Capture the cell that displays the provided text and extract its [X, Y] central coordinate. 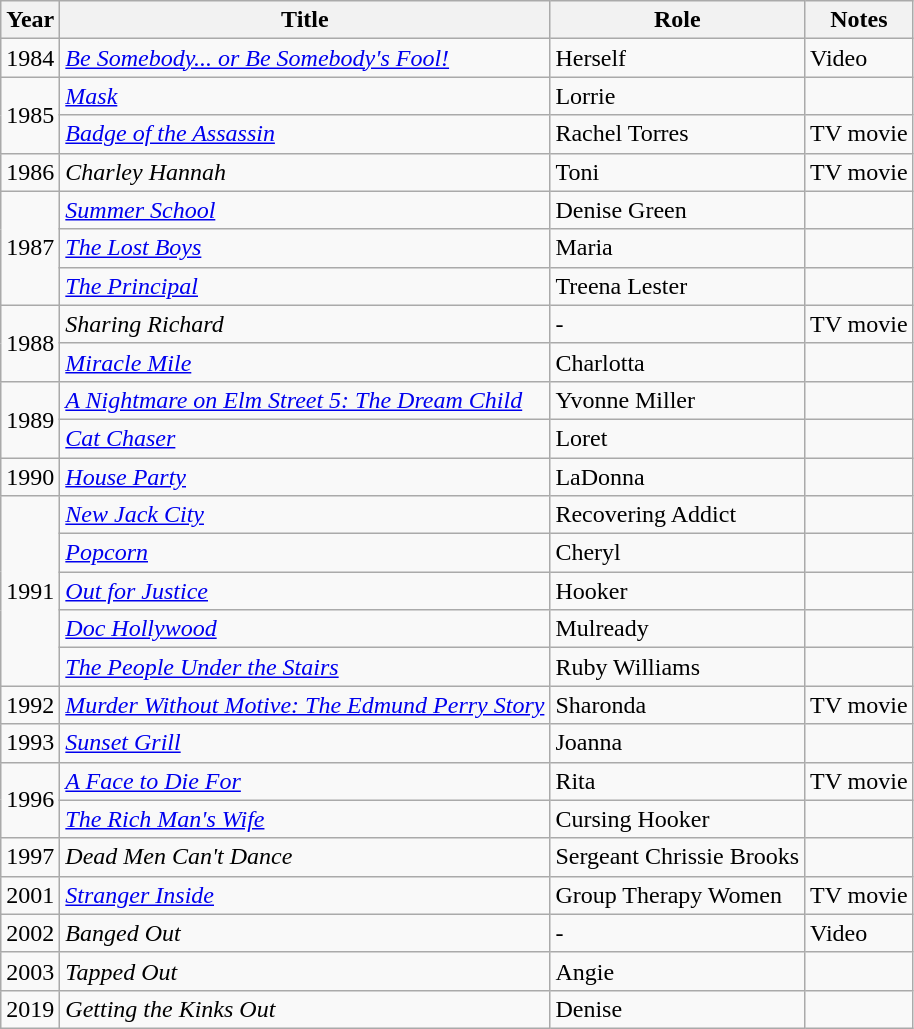
Be Somebody... or Be Somebody's Fool! [305, 58]
A Face to Die For [305, 781]
Sharing Richard [305, 324]
LaDonna [678, 477]
Badge of the Assassin [305, 134]
1988 [30, 343]
1993 [30, 743]
Murder Without Motive: The Edmund Perry Story [305, 705]
2002 [30, 933]
Denise [678, 1009]
Doc Hollywood [305, 629]
House Party [305, 477]
Denise Green [678, 210]
Summer School [305, 210]
The Principal [305, 286]
1986 [30, 172]
Tapped Out [305, 971]
Mask [305, 96]
Sergeant Chrissie Brooks [678, 857]
The Rich Man's Wife [305, 819]
Charley Hannah [305, 172]
Treena Lester [678, 286]
Mulready [678, 629]
1997 [30, 857]
Yvonne Miller [678, 400]
Cat Chaser [305, 438]
Loret [678, 438]
1987 [30, 248]
2003 [30, 971]
1984 [30, 58]
Herself [678, 58]
Cursing Hooker [678, 819]
A Nightmare on Elm Street 5: The Dream Child [305, 400]
The People Under the Stairs [305, 667]
Joanna [678, 743]
New Jack City [305, 515]
1996 [30, 800]
Out for Justice [305, 591]
Charlotta [678, 362]
Angie [678, 971]
Ruby Williams [678, 667]
2001 [30, 895]
The Lost Boys [305, 248]
Cheryl [678, 553]
Year [30, 20]
Recovering Addict [678, 515]
1985 [30, 115]
1991 [30, 591]
Lorrie [678, 96]
Getting the Kinks Out [305, 1009]
1989 [30, 419]
Group Therapy Women [678, 895]
Miracle Mile [305, 362]
Stranger Inside [305, 895]
Notes [860, 20]
Dead Men Can't Dance [305, 857]
Title [305, 20]
Rita [678, 781]
1992 [30, 705]
Sharonda [678, 705]
Hooker [678, 591]
Rachel Torres [678, 134]
Toni [678, 172]
Role [678, 20]
1990 [30, 477]
Banged Out [305, 933]
Maria [678, 248]
Sunset Grill [305, 743]
Popcorn [305, 553]
2019 [30, 1009]
